Return [X, Y] of the center of cell containing provided text 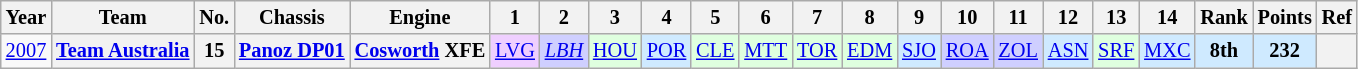
Engine [420, 17]
8th [1224, 51]
12 [1068, 17]
LVG [515, 51]
13 [1116, 17]
Team Australia [122, 51]
Rank [1224, 17]
TOR [817, 51]
Panoz DP01 [292, 51]
9 [919, 17]
HOU [615, 51]
ASN [1068, 51]
Team [122, 17]
5 [715, 17]
Year [26, 17]
10 [968, 17]
ZOL [1018, 51]
232 [1285, 51]
SRF [1116, 51]
EDM [870, 51]
1 [515, 17]
MXC [1167, 51]
15 [214, 51]
Ref [1337, 17]
3 [615, 17]
11 [1018, 17]
2 [564, 17]
Cosworth XFE [420, 51]
4 [666, 17]
LBH [564, 51]
CLE [715, 51]
ROA [968, 51]
Chassis [292, 17]
SJO [919, 51]
14 [1167, 17]
8 [870, 17]
2007 [26, 51]
MTT [766, 51]
No. [214, 17]
7 [817, 17]
POR [666, 51]
6 [766, 17]
Points [1285, 17]
